Provide the (X, Y) coordinate of the cell's center where the given text is located.  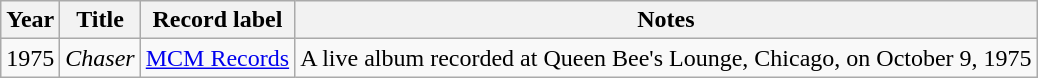
Title (100, 20)
Year (30, 20)
Notes (666, 20)
Record label (217, 20)
Chaser (100, 58)
1975 (30, 58)
A live album recorded at Queen Bee's Lounge, Chicago, on October 9, 1975 (666, 58)
MCM Records (217, 58)
